Return the [x, y] coordinate for the center point of the cell that contains the specified text.  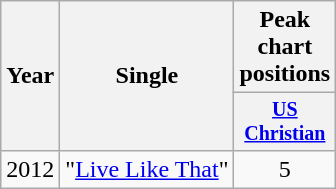
Peak chart positions [285, 47]
Single [147, 76]
US Christian [285, 122]
"Live Like That" [147, 169]
5 [285, 169]
2012 [30, 169]
Year [30, 76]
